Return the [X, Y] coordinate for the center point of the cell that contains the specified text.  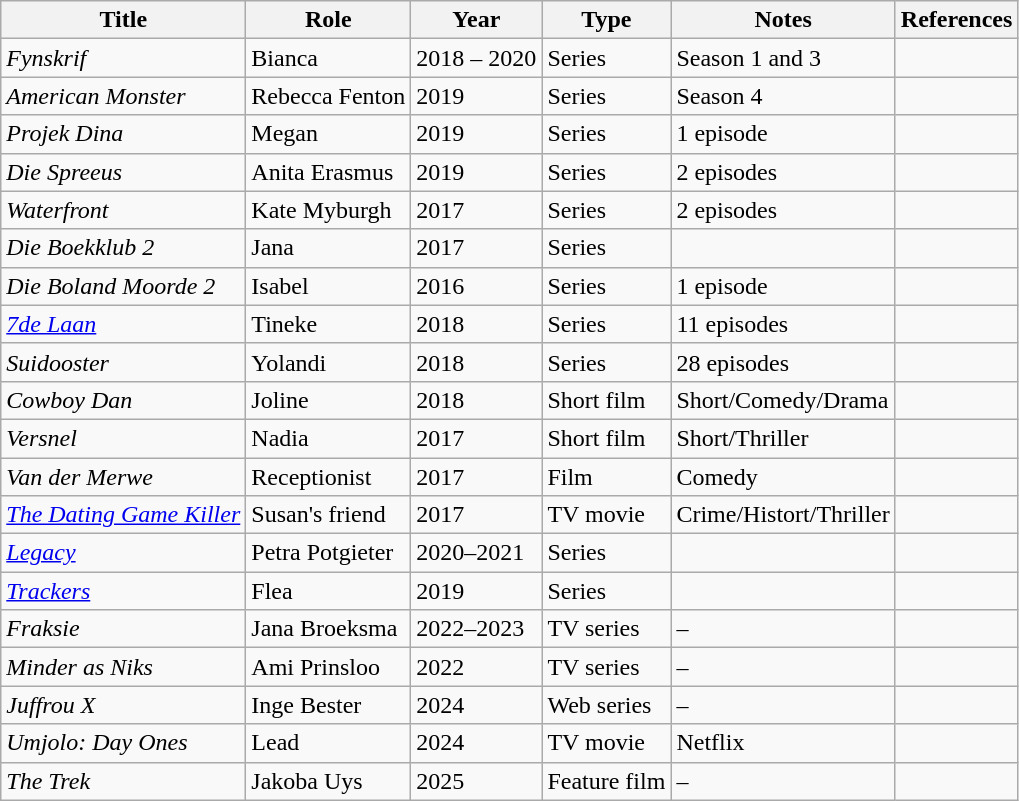
Fraksie [124, 629]
Type [606, 20]
Anita Erasmus [328, 172]
Season 1 and 3 [783, 58]
28 episodes [783, 362]
Short/Thriller [783, 438]
Trackers [124, 591]
Susan's friend [328, 515]
Petra Potgieter [328, 553]
Netflix [783, 743]
Film [606, 477]
Season 4 [783, 96]
2018 – 2020 [476, 58]
Year [476, 20]
Rebecca Fenton [328, 96]
Feature film [606, 781]
Juffrou X [124, 705]
Web series [606, 705]
Die Spreeus [124, 172]
Kate Myburgh [328, 210]
11 episodes [783, 324]
Role [328, 20]
Ami Prinsloo [328, 667]
Joline [328, 400]
Legacy [124, 553]
Nadia [328, 438]
Umjolo: Day Ones [124, 743]
Die Boekklub 2 [124, 248]
Van der Merwe [124, 477]
Megan [328, 134]
Receptionist [328, 477]
Projek Dina [124, 134]
2016 [476, 286]
Jana [328, 248]
The Trek [124, 781]
Comedy [783, 477]
Minder as Niks [124, 667]
Isabel [328, 286]
American Monster [124, 96]
Flea [328, 591]
Yolandi [328, 362]
Bianca [328, 58]
Lead [328, 743]
Inge Bester [328, 705]
Cowboy Dan [124, 400]
Waterfront [124, 210]
2022–2023 [476, 629]
Suidooster [124, 362]
References [956, 20]
2022 [476, 667]
Short/Comedy/Drama [783, 400]
Title [124, 20]
2020–2021 [476, 553]
Notes [783, 20]
Versnel [124, 438]
Crime/Histort/Thriller [783, 515]
Jana Broeksma [328, 629]
2025 [476, 781]
The Dating Game Killer [124, 515]
Jakoba Uys [328, 781]
Tineke [328, 324]
7de Laan [124, 324]
Fynskrif [124, 58]
Die Boland Moorde 2 [124, 286]
